Identify which cell holds the provided text, then report its (x, y) central coordinate. 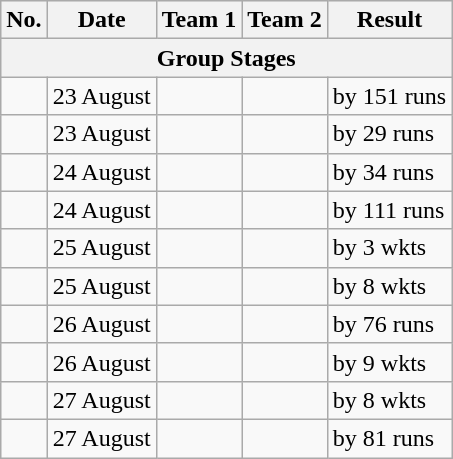
by 34 runs (389, 172)
by 76 runs (389, 324)
Date (102, 20)
by 3 wkts (389, 248)
by 151 runs (389, 96)
Group Stages (226, 58)
by 29 runs (389, 134)
Result (389, 20)
by 111 runs (389, 210)
Team 2 (285, 20)
by 81 runs (389, 438)
No. (24, 20)
by 9 wkts (389, 362)
Team 1 (199, 20)
